Provide the [X, Y] coordinate of the cell's center where the given text is located.  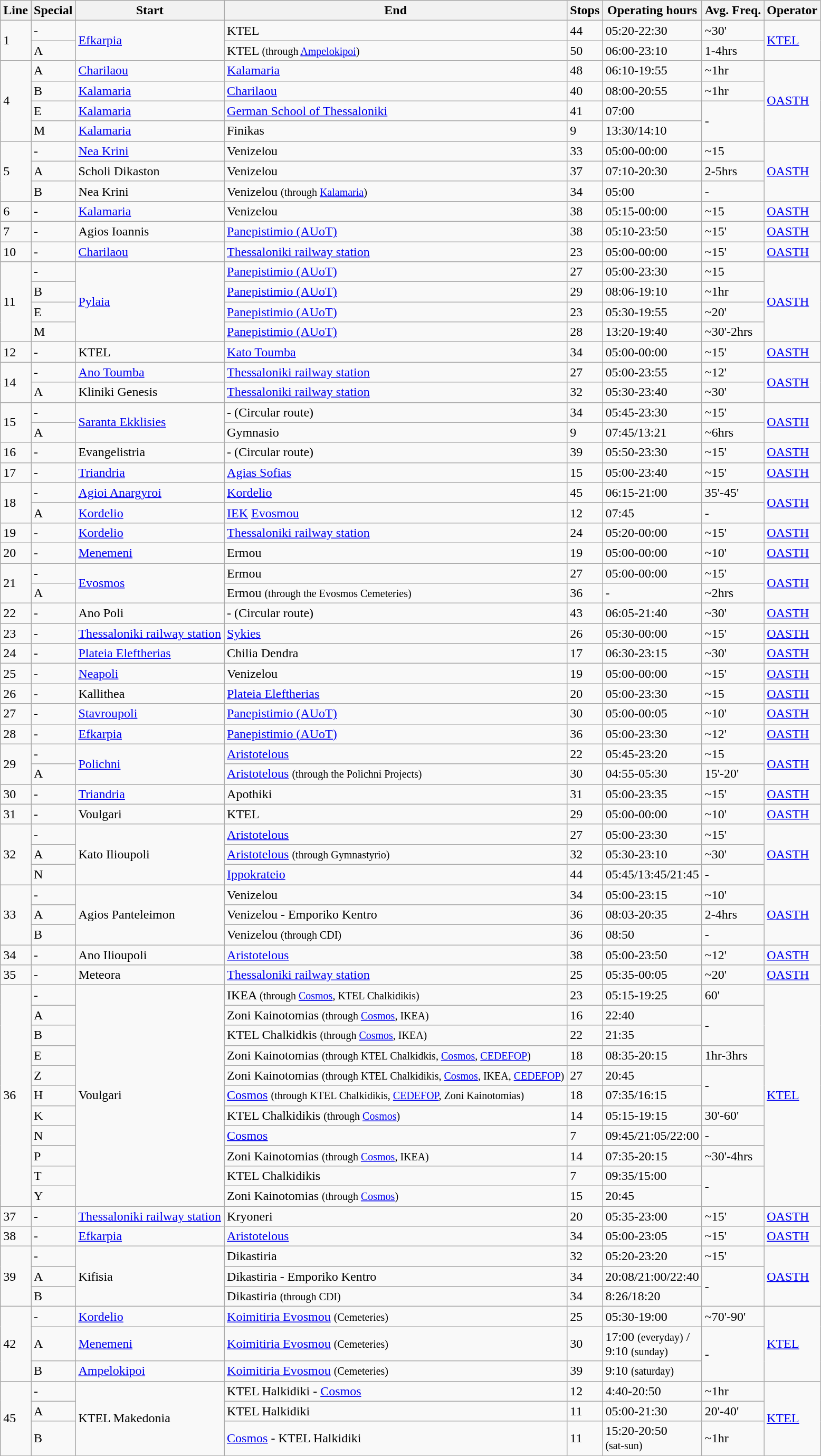
Venizelou (through Kalamaria) [396, 191]
Evangelistria [150, 452]
1 [16, 41]
End [396, 11]
Stops [585, 11]
05:30-23:40 [652, 392]
Ano Poli [150, 613]
H [53, 1095]
21 [16, 583]
1hr-3hrs [732, 1055]
05:30-19:00 [652, 1317]
05:15-00:00 [652, 211]
Kato Toumba [396, 352]
43 [585, 613]
05:00-23:15 [652, 895]
05:20-23:20 [652, 1256]
4:40-20:50 [652, 1391]
07:35-20:15 [652, 1156]
13:20-19:40 [652, 332]
Neapoli [150, 674]
Y [53, 1196]
2-5hrs [732, 171]
08:00-20:55 [652, 91]
KTEL Chalkidikis [396, 1176]
Meteora [150, 975]
60' [732, 995]
07:45 [652, 513]
15:20-20:50(sat-sun) [652, 1438]
Saranta Ekklisies [150, 422]
09:35/15:00 [652, 1176]
Line [16, 11]
10 [16, 252]
07:10-20:30 [652, 171]
08:03-20:35 [652, 915]
05:30-19:55 [652, 312]
~2hrs [732, 593]
05:20-22:30 [652, 31]
05:30-23:10 [652, 854]
Cosmos (through KTEL Chalkidikis, CEDEFOP, Zoni Kainotomias) [396, 1095]
13:30/14:10 [652, 131]
Venizelou - Emporiko Kentro [396, 915]
P [53, 1156]
Ano Toumba [150, 372]
05:15-19:15 [652, 1115]
IEK Evosmou [396, 513]
08:06-19:10 [652, 292]
09:45/21:05/22:00 [652, 1136]
05:00-00:05 [652, 714]
Agioi Anargyroi [150, 493]
5 [16, 171]
05:10-23:50 [652, 231]
05:00-23:35 [652, 794]
Polichni [150, 764]
K [53, 1115]
KTEL (through Ampelokipoi) [396, 51]
07:45/13:21 [652, 432]
04:55-05:30 [652, 774]
Pylaia [150, 302]
KTEL Halkidiki [396, 1411]
05:00 [652, 191]
Z [53, 1075]
05:00-23:55 [652, 372]
35 [16, 975]
06:15-21:00 [652, 493]
Ippokrateio [396, 874]
06:30-23:15 [652, 654]
Evosmos [150, 583]
30'-60' [732, 1115]
Kliniki Genesis [150, 392]
05:20-00:00 [652, 533]
9:10 (saturday) [652, 1371]
~70'-90' [732, 1317]
35'-45' [732, 493]
Agios Ioannis [150, 231]
8:26/18:20 [652, 1297]
~30'-4hrs [732, 1156]
Aristotelous (through the Polichni Projects) [396, 774]
Kifisia [150, 1277]
05:00-23:05 [652, 1236]
~6hrs [732, 432]
Sykies [396, 634]
Dikastiria [396, 1256]
17:00 (everyday) /9:10 (sunday) [652, 1344]
Special [53, 11]
07:35/16:15 [652, 1095]
48 [585, 71]
20:08/21:00/22:40 [652, 1277]
05:00-21:30 [652, 1411]
Cosmos - KTEL Halkidiki [396, 1438]
21:35 [652, 1035]
Apothiki [396, 794]
Dikastiria - Emporiko Kentro [396, 1277]
Kato Ilioupoli [150, 854]
Zoni Kainotomias (through KTEL Chalkidkis, Cosmos, CEDEFOP) [396, 1055]
4 [16, 101]
Operator [793, 11]
Ampelokipoi [150, 1371]
Ano Ilioupoli [150, 955]
06:10-19:55 [652, 71]
05:35-23:00 [652, 1216]
50 [585, 51]
05:15-19:25 [652, 995]
Kallithea [150, 694]
Ermou (through the Evosmos Cemeteries) [396, 593]
German School of Thessaloniki [396, 111]
20'-40' [732, 1411]
05:30-00:00 [652, 634]
41 [585, 111]
Venizelou (through CDI) [396, 935]
KTEL Halkidiki - Cosmos [396, 1391]
6 [16, 211]
07:00 [652, 111]
05:00-23:40 [652, 472]
Avg. Freq. [732, 11]
Operating hours [652, 11]
15'-20' [732, 774]
Dikastiria (through CDI) [396, 1297]
KTEL Chalkidkis (through Cosmos, IKEA) [396, 1035]
06:05-21:40 [652, 613]
~30'-2hrs [732, 332]
Zoni Kainotomias (through Cosmos) [396, 1196]
Start [150, 11]
Zoni Kainotomias (through KTEL Chalkidikis, Cosmos, IKEA, CEDEFOP) [396, 1075]
Agias Sofias [396, 472]
Stavroupoli [150, 714]
Scholi Dikaston [150, 171]
Cosmos [396, 1136]
05:45/13:45/21:45 [652, 874]
40 [585, 91]
KTEL Makedonia [150, 1418]
1-4hrs [732, 51]
Finikas [396, 131]
08:35-20:15 [652, 1055]
Chilia Dendra [396, 654]
05:50-23:30 [652, 452]
42 [16, 1344]
05:00-23:50 [652, 955]
Agios Panteleimon [150, 915]
08:50 [652, 935]
Aristotelous (through Gymnastyrio) [396, 854]
KTEL Chalkidikis (through Cosmos) [396, 1115]
05:35-00:05 [652, 975]
22:40 [652, 1015]
IKEA (through Cosmos, KTEL Chalkidikis) [396, 995]
Kryoneri [396, 1216]
06:00-23:10 [652, 51]
2-4hrs [732, 915]
T [53, 1176]
05:45-23:30 [652, 412]
05:45-23:20 [652, 754]
Gymnasio [396, 432]
